From the cell containing the given text, extract its center point as [x, y] coordinate. 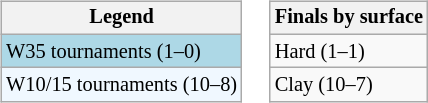
W10/15 tournaments (10–8) [122, 85]
W35 tournaments (1–0) [122, 51]
Hard (1–1) [349, 51]
Finals by surface [349, 18]
Legend [122, 18]
Clay (10–7) [349, 85]
